Output the (x, y) coordinate of the center of the cell containing the given text.  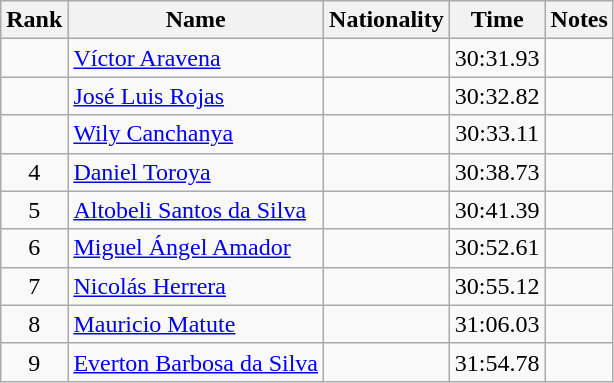
7 (34, 286)
Wily Canchanya (196, 134)
Time (497, 20)
30:55.12 (497, 286)
Nicolás Herrera (196, 286)
José Luis Rojas (196, 96)
9 (34, 362)
Everton Barbosa da Silva (196, 362)
6 (34, 248)
Víctor Aravena (196, 58)
Nationality (387, 20)
Daniel Toroya (196, 172)
30:33.11 (497, 134)
30:32.82 (497, 96)
30:38.73 (497, 172)
30:52.61 (497, 248)
Miguel Ángel Amador (196, 248)
Name (196, 20)
8 (34, 324)
Mauricio Matute (196, 324)
Altobeli Santos da Silva (196, 210)
31:54.78 (497, 362)
Rank (34, 20)
30:41.39 (497, 210)
31:06.03 (497, 324)
5 (34, 210)
4 (34, 172)
Notes (579, 20)
30:31.93 (497, 58)
